Output the (x, y) coordinate of the center of the cell containing the given text.  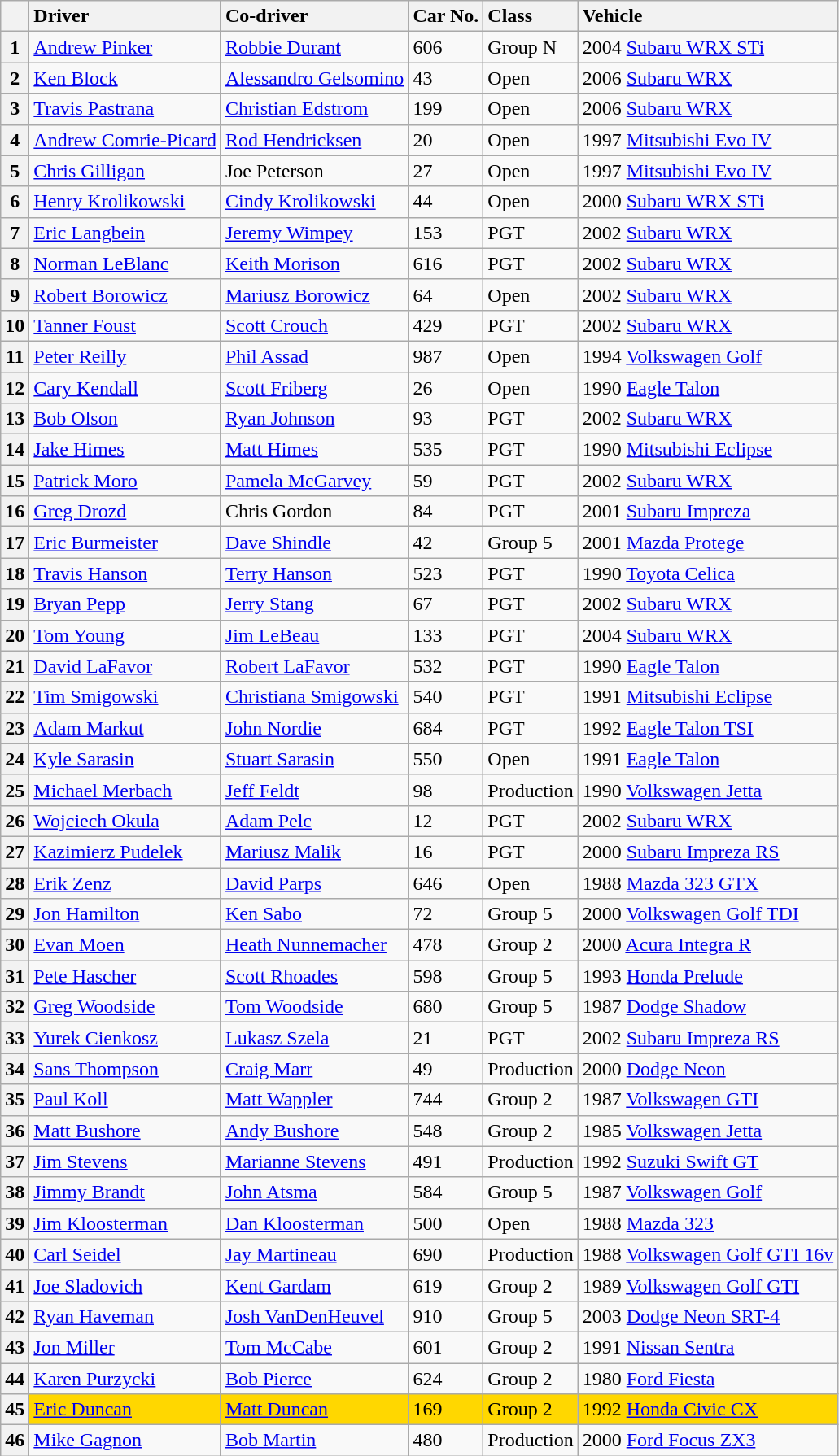
Peter Reilly (125, 356)
Cindy Krolikowski (314, 202)
Andrew Comrie-Picard (125, 140)
Heath Nunnemacher (314, 945)
64 (446, 294)
John Atsma (314, 1192)
93 (446, 419)
Kent Gardam (314, 1285)
601 (446, 1347)
17 (15, 543)
Bob Martin (314, 1441)
Matt Wappler (314, 1100)
429 (446, 325)
Adam Markut (125, 728)
153 (446, 233)
Jerry Stang (314, 604)
Mariusz Borowicz (314, 294)
1992 Eagle Talon TSI (708, 728)
Andy Bushore (314, 1131)
Bob Pierce (314, 1379)
Group N (531, 47)
Chris Gilligan (125, 171)
Michael Merbach (125, 790)
Wojciech Okula (125, 821)
2000 Ford Focus ZX3 (708, 1441)
532 (446, 666)
38 (15, 1192)
Eric Burmeister (125, 543)
Tanner Foust (125, 325)
45 (15, 1410)
67 (446, 604)
59 (446, 481)
34 (15, 1069)
2003 Dodge Neon SRT-4 (708, 1316)
584 (446, 1192)
Jon Hamilton (125, 914)
624 (446, 1379)
23 (15, 728)
Lukasz Szela (314, 1038)
1989 Volkswagen Golf GTI (708, 1285)
7 (15, 233)
744 (446, 1100)
1 (15, 47)
Bryan Pepp (125, 604)
33 (15, 1038)
Scott Rhoades (314, 976)
Car No. (446, 16)
David Parps (314, 883)
Tom McCabe (314, 1347)
1987 Dodge Shadow (708, 1007)
11 (15, 356)
Chris Gordon (314, 512)
Robbie Durant (314, 47)
491 (446, 1162)
606 (446, 47)
2001 Mazda Protege (708, 543)
Josh VanDenHeuvel (314, 1316)
Kazimierz Pudelek (125, 852)
1980 Ford Fiesta (708, 1379)
Adam Pelc (314, 821)
616 (446, 264)
1991 Eagle Talon (708, 759)
Travis Pastrana (125, 109)
Travis Hanson (125, 573)
1990 Toyota Celica (708, 573)
2001 Subaru Impreza (708, 512)
690 (446, 1254)
1993 Honda Prelude (708, 976)
98 (446, 790)
29 (15, 914)
Ken Sabo (314, 914)
Greg Woodside (125, 1007)
1987 Volkswagen Golf (708, 1192)
84 (446, 512)
John Nordie (314, 728)
Tom Young (125, 635)
Henry Krolikowski (125, 202)
684 (446, 728)
Matt Duncan (314, 1410)
72 (446, 914)
Craig Marr (314, 1069)
1991 Nissan Sentra (708, 1347)
987 (446, 356)
18 (15, 573)
Phil Assad (314, 356)
Scott Crouch (314, 325)
37 (15, 1162)
2 (15, 78)
Jim LeBeau (314, 635)
550 (446, 759)
646 (446, 883)
169 (446, 1410)
Patrick Moro (125, 481)
Joe Peterson (314, 171)
31 (15, 976)
Ryan Haveman (125, 1316)
35 (15, 1100)
2000 Subaru WRX STi (708, 202)
Rod Hendricksen (314, 140)
Robert LaFavor (314, 666)
Paul Koll (125, 1100)
Marianne Stevens (314, 1162)
2002 Subaru Impreza RS (708, 1038)
Jeff Feldt (314, 790)
32 (15, 1007)
1988 Mazda 323 (708, 1223)
680 (446, 1007)
Jimmy Brandt (125, 1192)
Yurek Cienkosz (125, 1038)
Mike Gagnon (125, 1441)
Christiana Smigowski (314, 697)
Ken Block (125, 78)
Matt Bushore (125, 1131)
Sans Thompson (125, 1069)
1988 Mazda 323 GTX (708, 883)
1992 Suzuki Swift GT (708, 1162)
2000 Acura Integra R (708, 945)
548 (446, 1131)
1990 Volkswagen Jetta (708, 790)
24 (15, 759)
Ryan Johnson (314, 419)
1992 Honda Civic CX (708, 1410)
14 (15, 450)
Jim Stevens (125, 1162)
Kyle Sarasin (125, 759)
Jim Kloosterman (125, 1223)
Pamela McGarvey (314, 481)
2004 Subaru WRX STi (708, 47)
2000 Volkswagen Golf TDI (708, 914)
Jay Martineau (314, 1254)
Scott Friberg (314, 388)
Terry Hanson (314, 573)
Jon Miller (125, 1347)
1988 Volkswagen Golf GTI 16v (708, 1254)
Co-driver (314, 16)
13 (15, 419)
Stuart Sarasin (314, 759)
9 (15, 294)
30 (15, 945)
Dan Kloosterman (314, 1223)
15 (15, 481)
Alessandro Gelsomino (314, 78)
Joe Sladovich (125, 1285)
36 (15, 1131)
Driver (125, 16)
2000 Subaru Impreza RS (708, 852)
2004 Subaru WRX (708, 635)
535 (446, 450)
19 (15, 604)
1987 Volkswagen GTI (708, 1100)
3 (15, 109)
Dave Shindle (314, 543)
Karen Purzycki (125, 1379)
500 (446, 1223)
6 (15, 202)
Pete Hascher (125, 976)
Vehicle (708, 16)
Class (531, 16)
Andrew Pinker (125, 47)
Carl Seidel (125, 1254)
Jake Himes (125, 450)
Jeremy Wimpey (314, 233)
Tim Smigowski (125, 697)
598 (446, 976)
523 (446, 573)
478 (446, 945)
480 (446, 1441)
Cary Kendall (125, 388)
46 (15, 1441)
199 (446, 109)
2000 Dodge Neon (708, 1069)
Christian Edstrom (314, 109)
133 (446, 635)
David LaFavor (125, 666)
22 (15, 697)
8 (15, 264)
Norman LeBlanc (125, 264)
Matt Himes (314, 450)
1991 Mitsubishi Eclipse (708, 697)
41 (15, 1285)
1994 Volkswagen Golf (708, 356)
Mariusz Malik (314, 852)
25 (15, 790)
Keith Morison (314, 264)
10 (15, 325)
Eric Langbein (125, 233)
5 (15, 171)
1985 Volkswagen Jetta (708, 1131)
910 (446, 1316)
Bob Olson (125, 419)
Greg Drozd (125, 512)
Tom Woodside (314, 1007)
Erik Zenz (125, 883)
Eric Duncan (125, 1410)
Evan Moen (125, 945)
1990 Mitsubishi Eclipse (708, 450)
40 (15, 1254)
Robert Borowicz (125, 294)
4 (15, 140)
619 (446, 1285)
28 (15, 883)
49 (446, 1069)
39 (15, 1223)
540 (446, 697)
